Locate the cell with the specified text and output its [x, y] center coordinate. 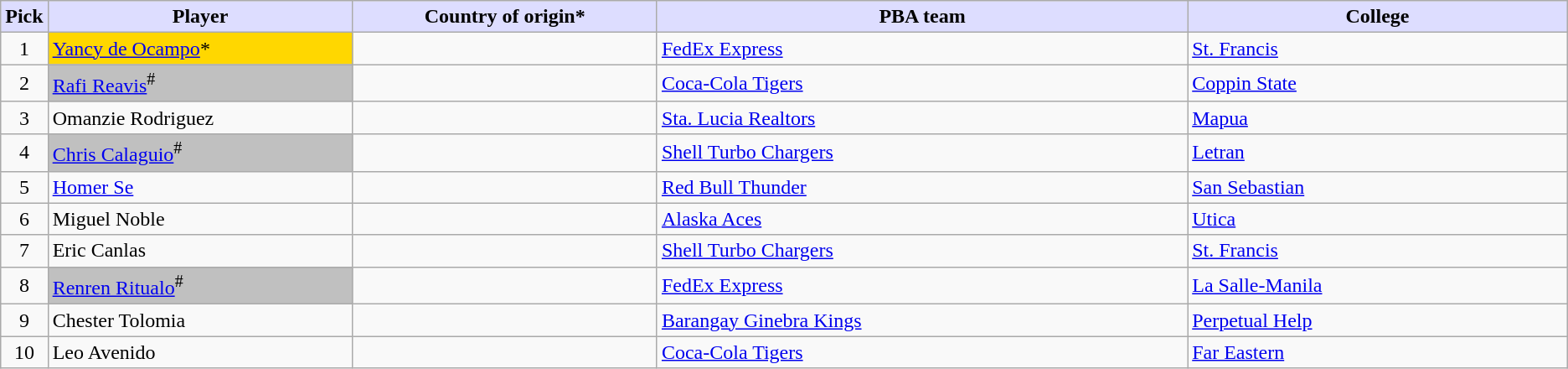
Utica [1378, 219]
Red Bull Thunder [921, 187]
7 [24, 251]
Homer Se [200, 187]
6 [24, 219]
5 [24, 187]
9 [24, 320]
8 [24, 285]
College [1378, 17]
Perpetual Help [1378, 320]
1 [24, 49]
Sta. Lucia Realtors [921, 117]
Barangay Ginebra Kings [921, 320]
San Sebastian [1378, 187]
Miguel Noble [200, 219]
Yancy de Ocampo* [200, 49]
Chester Tolomia [200, 320]
Alaska Aces [921, 219]
La Salle-Manila [1378, 285]
2 [24, 84]
PBA team [921, 17]
Pick [24, 17]
Omanzie Rodriguez [200, 117]
Chris Calaguio# [200, 153]
Mapua [1378, 117]
4 [24, 153]
3 [24, 117]
Coppin State [1378, 84]
Rafi Reavis# [200, 84]
Country of origin* [504, 17]
Leo Avenido [200, 352]
Eric Canlas [200, 251]
Renren Ritualo# [200, 285]
10 [24, 352]
Letran [1378, 153]
Far Eastern [1378, 352]
Player [200, 17]
